Return [x, y] of the center of cell containing provided text 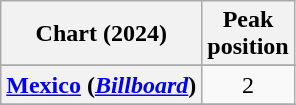
Mexico (Billboard) [102, 85]
2 [248, 85]
Chart (2024) [102, 34]
Peakposition [248, 34]
